Determine the (X, Y) coordinate at the center of the cell enclosing the given text.  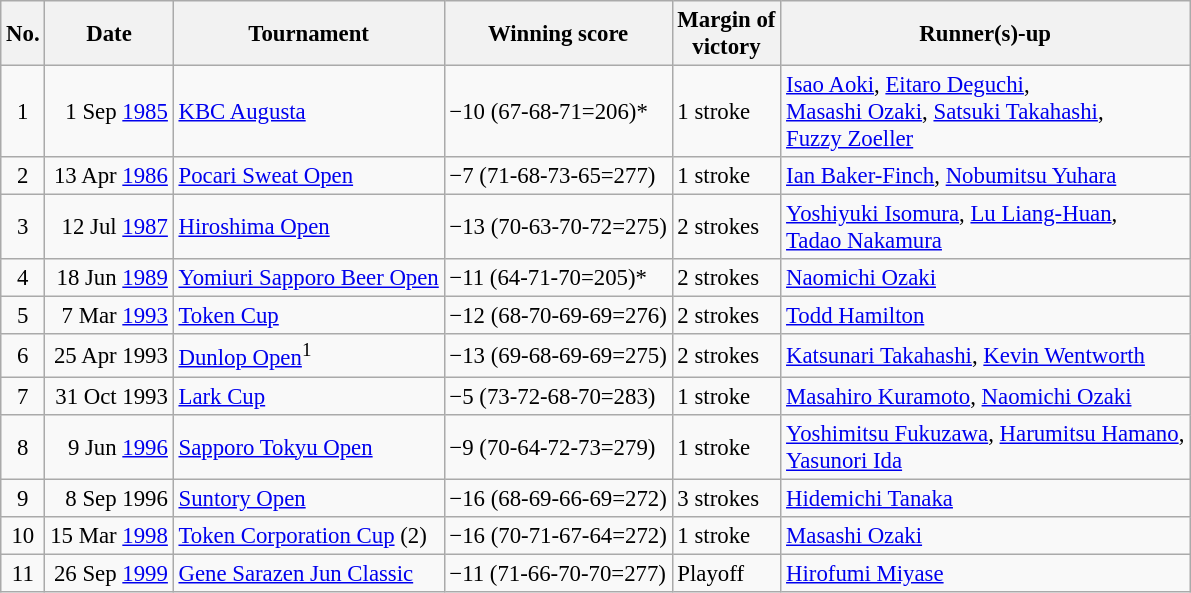
Token Cup (308, 316)
11 (23, 573)
Yoshiyuki Isomura, Lu Liang-Huan, Tadao Nakamura (986, 228)
7 Mar 1993 (109, 316)
12 Jul 1987 (109, 228)
25 Apr 1993 (109, 355)
Yoshimitsu Fukuzawa, Harumitsu Hamano, Yasunori Ida (986, 446)
Hiroshima Open (308, 228)
10 (23, 535)
Dunlop Open1 (308, 355)
9 Jun 1996 (109, 446)
Yomiuri Sapporo Beer Open (308, 278)
Hirofumi Miyase (986, 573)
−10 (67-68-71=206)* (558, 112)
9 (23, 498)
Katsunari Takahashi, Kevin Wentworth (986, 355)
Margin ofvictory (726, 34)
Tournament (308, 34)
8 Sep 1996 (109, 498)
Token Corporation Cup (2) (308, 535)
−5 (73-72-68-70=283) (558, 396)
−13 (70-63-70-72=275) (558, 228)
Ian Baker-Finch, Nobumitsu Yuhara (986, 176)
Masahiro Kuramoto, Naomichi Ozaki (986, 396)
18 Jun 1989 (109, 278)
7 (23, 396)
−16 (70-71-67-64=272) (558, 535)
−7 (71-68-73-65=277) (558, 176)
Suntory Open (308, 498)
−11 (64-71-70=205)* (558, 278)
13 Apr 1986 (109, 176)
Hidemichi Tanaka (986, 498)
−11 (71-66-70-70=277) (558, 573)
4 (23, 278)
Date (109, 34)
Runner(s)-up (986, 34)
Naomichi Ozaki (986, 278)
3 (23, 228)
Gene Sarazen Jun Classic (308, 573)
6 (23, 355)
8 (23, 446)
Pocari Sweat Open (308, 176)
KBC Augusta (308, 112)
Playoff (726, 573)
No. (23, 34)
Winning score (558, 34)
31 Oct 1993 (109, 396)
−9 (70-64-72-73=279) (558, 446)
Todd Hamilton (986, 316)
1 Sep 1985 (109, 112)
−12 (68-70-69-69=276) (558, 316)
26 Sep 1999 (109, 573)
Masashi Ozaki (986, 535)
−13 (69-68-69-69=275) (558, 355)
5 (23, 316)
Isao Aoki, Eitaro Deguchi, Masashi Ozaki, Satsuki Takahashi, Fuzzy Zoeller (986, 112)
Sapporo Tokyu Open (308, 446)
15 Mar 1998 (109, 535)
1 (23, 112)
Lark Cup (308, 396)
3 strokes (726, 498)
−16 (68-69-66-69=272) (558, 498)
2 (23, 176)
